For the text-containing cell, return its midpoint in (x, y) coordinate format. 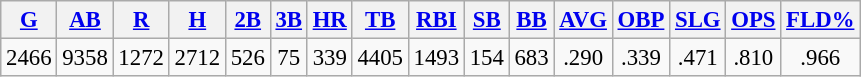
154 (486, 58)
.966 (820, 58)
SLG (698, 20)
BB (532, 20)
.471 (698, 58)
9358 (85, 58)
2712 (197, 58)
OBP (640, 20)
H (197, 20)
2466 (29, 58)
683 (532, 58)
1493 (436, 58)
.339 (640, 58)
AB (85, 20)
TB (380, 20)
75 (288, 58)
.290 (583, 58)
339 (330, 58)
1272 (141, 58)
FLD% (820, 20)
OPS (754, 20)
.810 (754, 58)
2B (248, 20)
3B (288, 20)
R (141, 20)
SB (486, 20)
AVG (583, 20)
RBI (436, 20)
G (29, 20)
526 (248, 58)
HR (330, 20)
4405 (380, 58)
